Determine the [X, Y] coordinate at the center of the cell enclosing the given text.  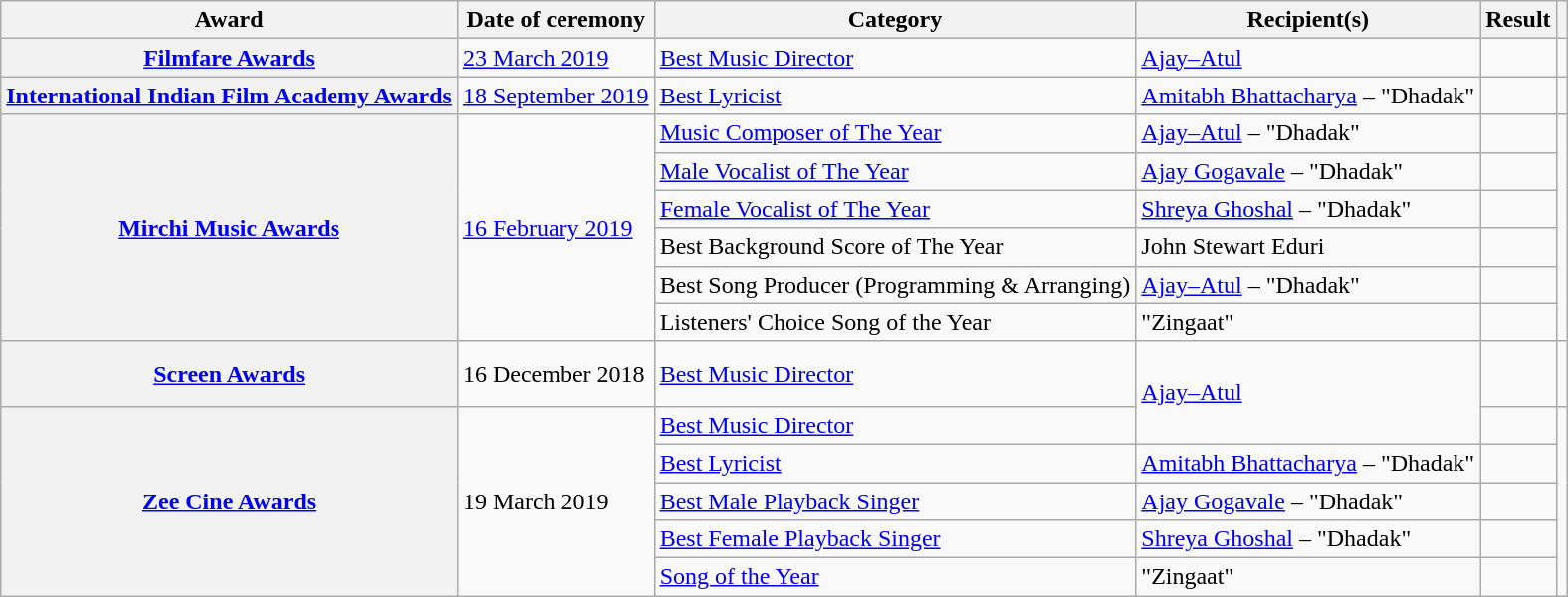
Male Vocalist of The Year [895, 171]
Best Background Score of The Year [895, 247]
19 March 2019 [556, 500]
International Indian Film Academy Awards [229, 96]
Mirchi Music Awards [229, 228]
16 December 2018 [556, 374]
Best Male Playback Singer [895, 500]
Filmfare Awards [229, 58]
Date of ceremony [556, 20]
Listeners' Choice Song of the Year [895, 322]
Music Composer of The Year [895, 133]
23 March 2019 [556, 58]
Zee Cine Awards [229, 500]
Screen Awards [229, 374]
Best Song Producer (Programming & Arranging) [895, 285]
Female Vocalist of The Year [895, 209]
Award [229, 20]
Song of the Year [895, 577]
Result [1518, 20]
Best Female Playback Singer [895, 539]
John Stewart Eduri [1308, 247]
16 February 2019 [556, 228]
Category [895, 20]
18 September 2019 [556, 96]
Recipient(s) [1308, 20]
